Determine the [x, y] coordinate at the center of the cell enclosing the given text.  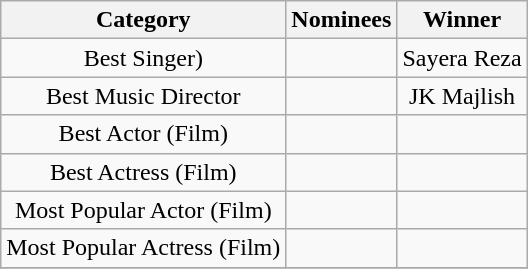
Nominees [342, 20]
Sayera Reza [462, 58]
Best Actress (Film) [144, 172]
JK Majlish [462, 96]
Most Popular Actor (Film) [144, 210]
Best Actor (Film) [144, 134]
Best Singer) [144, 58]
Category [144, 20]
Winner [462, 20]
Most Popular Actress (Film) [144, 248]
Best Music Director [144, 96]
